Scan for the cell matching the given text and deliver its [X, Y] coordinate at center. 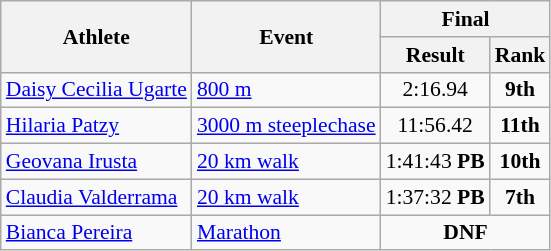
Event [286, 36]
Athlete [96, 36]
1:37:32 PB [436, 197]
Final [466, 19]
11:56.42 [436, 126]
9th [520, 90]
Marathon [286, 233]
DNF [466, 233]
11th [520, 126]
Claudia Valderrama [96, 197]
10th [520, 162]
Daisy Cecilia Ugarte [96, 90]
Bianca Pereira [96, 233]
3000 m steeplechase [286, 126]
800 m [286, 90]
Geovana Irusta [96, 162]
1:41:43 PB [436, 162]
Hilaria Patzy [96, 126]
2:16.94 [436, 90]
Rank [520, 55]
Result [436, 55]
7th [520, 197]
